From the cell containing the given text, extract its center point as (X, Y) coordinate. 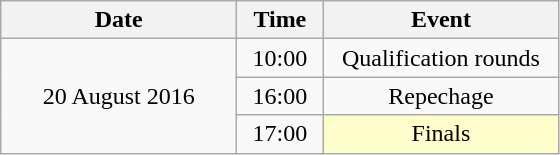
20 August 2016 (119, 96)
Repechage (441, 96)
Finals (441, 134)
10:00 (280, 58)
16:00 (280, 96)
Event (441, 20)
Qualification rounds (441, 58)
Date (119, 20)
17:00 (280, 134)
Time (280, 20)
